Search for the cell housing the specified text and yield its [X, Y] center coordinate. 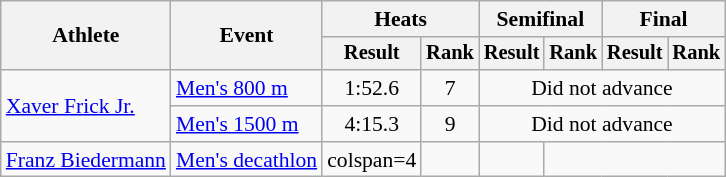
Men's 800 m [246, 88]
7 [450, 88]
1:52.6 [372, 88]
Event [246, 36]
Xaver Frick Jr. [86, 106]
Athlete [86, 36]
Semifinal [540, 19]
Heats [400, 19]
4:15.3 [372, 124]
Men's 1500 m [246, 124]
9 [450, 124]
Final [664, 19]
